Return the [X, Y] coordinate for the center point of the cell that contains the specified text.  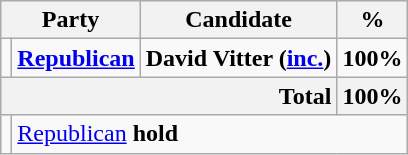
% [372, 20]
Republican hold [210, 134]
Total [169, 96]
David Vitter (inc.) [238, 58]
Republican [76, 58]
Candidate [238, 20]
Party [71, 20]
